Return the [x, y] coordinate for the center point of the cell that contains the specified text.  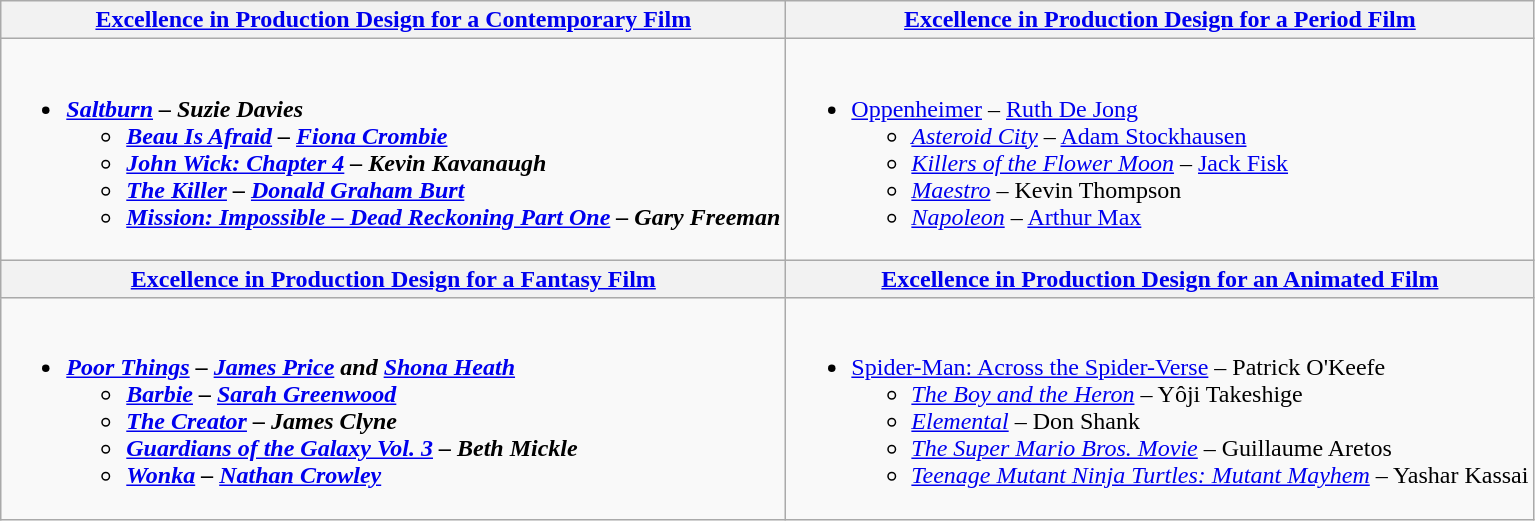
Excellence in Production Design for a Period Film [1160, 20]
Excellence in Production Design for an Animated Film [1160, 279]
Excellence in Production Design for a Fantasy Film [394, 279]
Oppenheimer – Ruth De JongAsteroid City – Adam StockhausenKillers of the Flower Moon – Jack FiskMaestro – Kevin ThompsonNapoleon – Arthur Max [1160, 150]
Excellence in Production Design for a Contemporary Film [394, 20]
